Capture the cell that displays the provided text and extract its [X, Y] central coordinate. 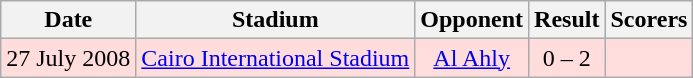
Result [567, 20]
Al Ahly [472, 58]
Cairo International Stadium [276, 58]
27 July 2008 [68, 58]
Date [68, 20]
Stadium [276, 20]
0 – 2 [567, 58]
Opponent [472, 20]
Scorers [649, 20]
